Find where the given text appears and provide that cell's center as [x, y] coordinate. 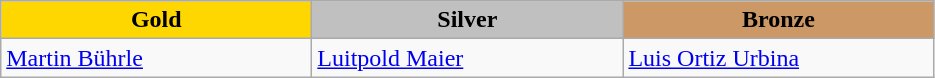
Luis Ortiz Urbina [778, 58]
Martin Bührle [156, 58]
Gold [156, 20]
Silver [468, 20]
Luitpold Maier [468, 58]
Bronze [778, 20]
